Extract the [x, y] coordinate from the center of the cell holding the provided text.  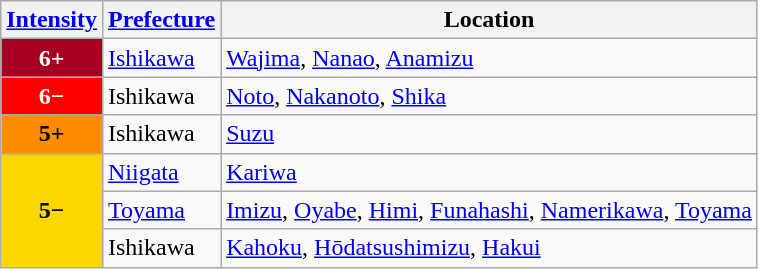
Suzu [490, 134]
Kariwa [490, 172]
6+ [52, 58]
Niigata [161, 172]
Location [490, 20]
5+ [52, 134]
6− [52, 96]
5− [52, 210]
Prefecture [161, 20]
Noto, Nakanoto, Shika [490, 96]
Toyama [161, 210]
Imizu, Oyabe, Himi, Funahashi, Namerikawa, Toyama [490, 210]
Kahoku, Hōdatsushimizu, Hakui [490, 248]
Wajima, Nanao, Anamizu [490, 58]
Intensity [52, 20]
